Pinpoint the cell where the given text exists, returning its [X, Y] midpoint coordinate. 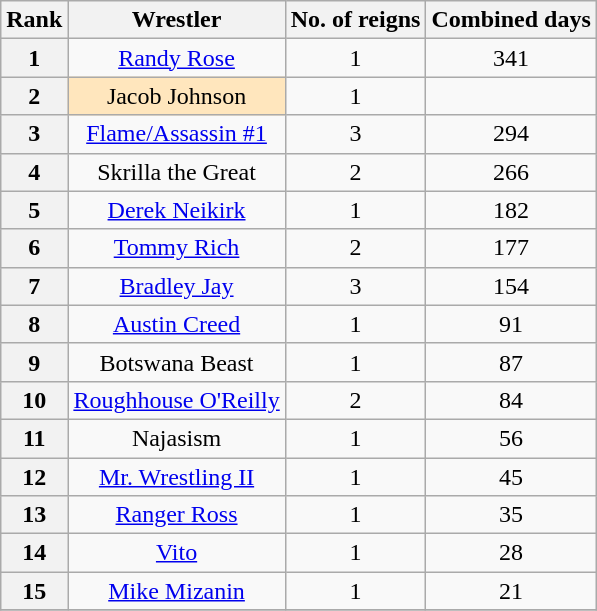
Derek Neikirk [176, 210]
8 [34, 324]
Austin Creed [176, 324]
10 [34, 400]
Flame/Assassin #1 [176, 134]
341 [511, 58]
28 [511, 553]
12 [34, 477]
Ranger Ross [176, 515]
Mike Mizanin [176, 591]
182 [511, 210]
294 [511, 134]
15 [34, 591]
87 [511, 362]
14 [34, 553]
7 [34, 286]
Randy Rose [176, 58]
Bradley Jay [176, 286]
Combined days [511, 20]
4 [34, 172]
Jacob Johnson [176, 96]
Wrestler [176, 20]
154 [511, 286]
9 [34, 362]
84 [511, 400]
Roughhouse O'Reilly [176, 400]
6 [34, 248]
5 [34, 210]
56 [511, 438]
177 [511, 248]
Vito [176, 553]
Mr. Wrestling II [176, 477]
266 [511, 172]
13 [34, 515]
Botswana Beast [176, 362]
45 [511, 477]
91 [511, 324]
Rank [34, 20]
No. of reigns [356, 20]
Tommy Rich [176, 248]
21 [511, 591]
35 [511, 515]
11 [34, 438]
Najasism [176, 438]
Skrilla the Great [176, 172]
